Find where the given text appears and provide that cell's center as [X, Y] coordinate. 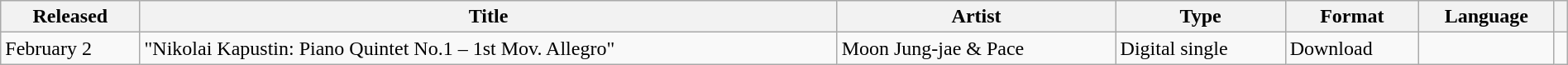
Artist [976, 17]
Type [1201, 17]
"Nikolai Kapustin: Piano Quintet No.1 – 1st Mov. Allegro" [488, 48]
February 2 [70, 48]
Moon Jung-jae & Pace [976, 48]
Digital single [1201, 48]
Title [488, 17]
Language [1487, 17]
Format [1351, 17]
Download [1351, 48]
Released [70, 17]
